Provide the (X, Y) coordinate of the cell's center where the given text is located.  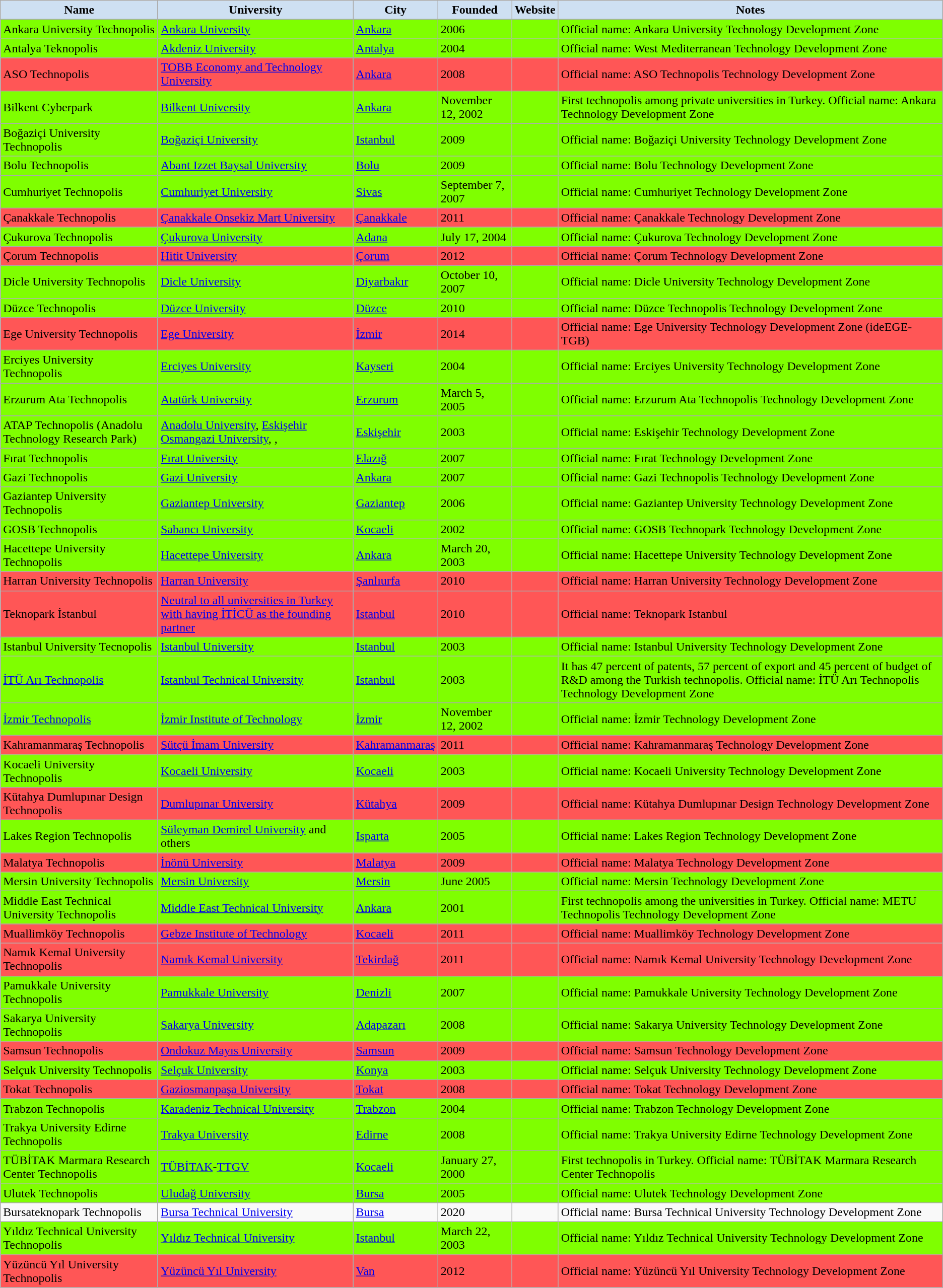
Official name: Tokat Technology Development Zone (751, 1089)
İnönü University (255, 863)
Notes (751, 10)
Bursa Technical University (255, 1212)
Official name: Erzurum Ata Technopolis Technology Development Zone (751, 400)
Çanakkale Technopolis (80, 218)
2020 (475, 1212)
TOBB Economy and Technology University (255, 75)
Antalya (395, 48)
March 20, 2003 (475, 555)
Official name: Trabzon Technology Development Zone (751, 1108)
Kayseri (395, 367)
Bolu Technopolis (80, 166)
Official name: Düzce Technopolis Technology Development Zone (751, 308)
Akdeniz University (255, 48)
Atatürk University (255, 400)
March 22, 2003 (475, 1239)
Official name: Çanakkale Technology Development Zone (751, 218)
Istanbul Technical University (255, 679)
Bolu (395, 166)
Çukurova University (255, 237)
Şanlıurfa (395, 581)
Namık Kemal University Technopolis (80, 960)
Kocaeli University (255, 770)
Official name: Sakarya University Technology Development Zone (751, 1025)
Official name: ASO Technopolis Technology Development Zone (751, 75)
Official name: Bolu Technology Development Zone (751, 166)
Official name: Boğaziçi University Technology Development Zone (751, 140)
July 17, 2004 (475, 237)
Ulutek Technopolis (80, 1193)
Official name: Eskişehir Technology Development Zone (751, 432)
Uludağ University (255, 1193)
2001 (475, 907)
Çorum Technopolis (80, 256)
Gaziantep University (255, 504)
Kütahya (395, 804)
March 5, 2005 (475, 400)
Official name: Çukurova Technology Development Zone (751, 237)
Official name: Selçuk University Technology Development Zone (751, 1070)
Düzce University (255, 308)
Official name: Ege University Technology Development Zone (ideEGE-TGB) (751, 334)
Kütahya Dumlupınar Design Technopolis (80, 804)
Eskişehir (395, 432)
Kocaeli University Technopolis (80, 770)
Bilkent Cyberpark (80, 107)
Official name: Mersin Technology Development Zone (751, 882)
Tekirdağ (395, 960)
Official name: Hacettepe University Technology Development Zone (751, 555)
First technopolis in Turkey. Official name: TÜBİTAK Marmara Research Center Technopolis (751, 1167)
Çukurova Technopolis (80, 237)
Website (535, 10)
TÜBİTAK-TTGV (255, 1167)
June 2005 (475, 882)
Trakya University Edirne Technopolis (80, 1134)
Anadolu University, Eskişehir Osmangazi University, , (255, 432)
Mersin University (255, 882)
Çorum (395, 256)
Samsun Technopolis (80, 1051)
Tokat (395, 1089)
GOSB Technopolis (80, 529)
Official name: Harran University Technology Development Zone (751, 581)
Düzce Technopolis (80, 308)
Official name: Cumhuriyet Technology Development Zone (751, 191)
Yüzüncü Yıl University (255, 1271)
Ege University (255, 334)
Van (395, 1271)
Adapazarı (395, 1025)
Official name: Kocaeli University Technology Development Zone (751, 770)
Kahramanmaraş Technopolis (80, 745)
İTÜ Arı Technopolis (80, 679)
Elazığ (395, 458)
Bilkent University (255, 107)
Gaziantep University Technopolis (80, 504)
Official name: Ulutek Technology Development Zone (751, 1193)
City (395, 10)
First technopolis among private universities in Turkey. Official name: Ankara Technology Development Zone (751, 107)
Ankara University Technopolis (80, 29)
September 7, 2007 (475, 191)
Gazi Technopolis (80, 477)
Selçuk University Technopolis (80, 1070)
Official name: Kahramanmaraş Technology Development Zone (751, 745)
Official name: Yüzüncü Yıl University Technology Development Zone (751, 1271)
Official name: Namık Kemal University Technology Development Zone (751, 960)
Dumlupınar University (255, 804)
Konya (395, 1070)
Harran University (255, 581)
Trabzon (395, 1108)
Adana (395, 237)
Official name: Fırat Technology Development Zone (751, 458)
2002 (475, 529)
Official name: Kütahya Dumlupınar Design Technology Development Zone (751, 804)
Fırat Technopolis (80, 458)
Çanakkale (395, 218)
Malatya Technopolis (80, 863)
Official name: Gaziantep University Technology Development Zone (751, 504)
Boğaziçi University (255, 140)
Denizli (395, 992)
Teknopark İstanbul (80, 614)
Official name: Teknopark Istanbul (751, 614)
Official name: Pamukkale University Technology Development Zone (751, 992)
Çanakkale Onsekiz Mart University (255, 218)
Official name: Dicle University Technology Development Zone (751, 282)
Isparta (395, 837)
Erzurum Ata Technopolis (80, 400)
January 27, 2000 (475, 1167)
Official name: Malatya Technology Development Zone (751, 863)
Official name: Gazi Technopolis Technology Development Zone (751, 477)
Gebze Institute of Technology (255, 934)
Official name: GOSB Technopark Technology Development Zone (751, 529)
Mersin University Technopolis (80, 882)
Yüzüncü Yıl University Technopolis (80, 1271)
Neutral to all universities in Turkey with having İTİCÜ as the founding partner (255, 614)
University (255, 10)
Official name: Lakes Region Technology Development Zone (751, 837)
Abant Izzet Baysal University (255, 166)
Pamukkale University Technopolis (80, 992)
Istanbul University Tecnopolis (80, 647)
Official name: Erciyes University Technology Development Zone (751, 367)
İzmir Technopolis (80, 719)
Official name: İzmir Technology Development Zone (751, 719)
Tokat Technopolis (80, 1089)
Boğaziçi University Technopolis (80, 140)
Trabzon Technopolis (80, 1108)
Sütçü İmam University (255, 745)
Antalya Teknopolis (80, 48)
Erciyes University (255, 367)
Ankara University (255, 29)
TÜBİTAK Marmara Research Center Technopolis (80, 1167)
Dicle University Technopolis (80, 282)
Düzce (395, 308)
Gaziantep (395, 504)
Name (80, 10)
Erciyes University Technopolis (80, 367)
ASO Technopolis (80, 75)
Muallimköy Technopolis (80, 934)
Sakarya University Technopolis (80, 1025)
October 10, 2007 (475, 282)
Middle East Technical University Technopolis (80, 907)
Trakya University (255, 1134)
Bursateknopark Technopolis (80, 1212)
Mersin (395, 882)
Official name: Muallimköy Technology Development Zone (751, 934)
Founded (475, 10)
Yıldız Technical University Technopolis (80, 1239)
Diyarbakır (395, 282)
İzmir Institute of Technology (255, 719)
Gazi University (255, 477)
Middle East Technical University (255, 907)
Süleyman Demirel University and others (255, 837)
Ege University Technopolis (80, 334)
Malatya (395, 863)
Erzurum (395, 400)
Samsun (395, 1051)
Cumhuriyet University (255, 191)
Harran University Technopolis (80, 581)
First technopolis among the universities in Turkey. Official name: METU Technopolis Technology Development Zone (751, 907)
Namık Kemal University (255, 960)
Hacettepe University Technopolis (80, 555)
Hacettepe University (255, 555)
Edirne (395, 1134)
Yıldız Technical University (255, 1239)
Kahramanmaraş (395, 745)
Karadeniz Technical University (255, 1108)
Pamukkale University (255, 992)
Official name: Samsun Technology Development Zone (751, 1051)
Ondokuz Mayıs University (255, 1051)
Official name: Yıldız Technical University Technology Development Zone (751, 1239)
Official name: Istanbul University Technology Development Zone (751, 647)
Fırat University (255, 458)
Official name: Trakya University Edirne Technology Development Zone (751, 1134)
Hitit University (255, 256)
Gaziosmanpaşa University (255, 1089)
Official name: Bursa Technical University Technology Development Zone (751, 1212)
2014 (475, 334)
Dicle University (255, 282)
Sakarya University (255, 1025)
Cumhuriyet Technopolis (80, 191)
Selçuk University (255, 1070)
Official name: West Mediterranean Technology Development Zone (751, 48)
Lakes Region Technopolis (80, 837)
Istanbul University (255, 647)
Official name: Ankara University Technology Development Zone (751, 29)
Sivas (395, 191)
ATAP Technopolis (Anadolu Technology Research Park) (80, 432)
Official name: Çorum Technology Development Zone (751, 256)
Sabancı University (255, 529)
